Search for the cell housing the specified text and yield its [x, y] center coordinate. 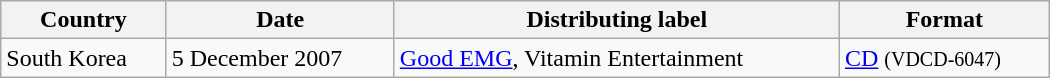
South Korea [84, 58]
Good EMG, Vitamin Entertainment [616, 58]
Format [944, 20]
Date [280, 20]
Distributing label [616, 20]
5 December 2007 [280, 58]
CD (VDCD-6047) [944, 58]
Country [84, 20]
